Extract the [x, y] coordinate from the center of the cell holding the provided text.  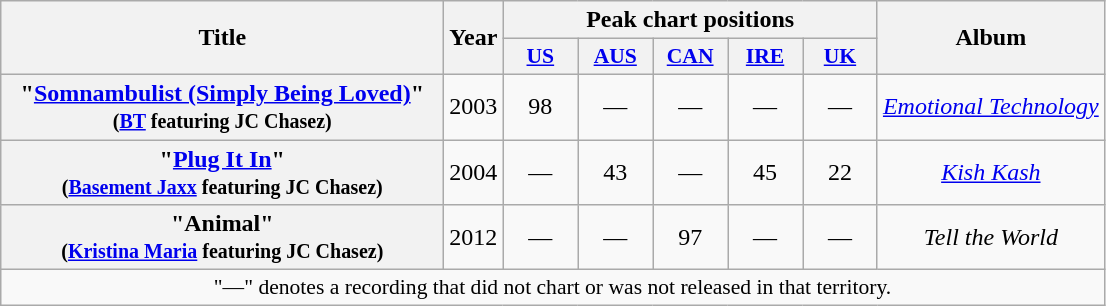
2012 [474, 238]
Year [474, 38]
IRE [766, 57]
98 [540, 106]
Peak chart positions [690, 20]
Emotional Technology [990, 106]
2004 [474, 172]
Tell the World [990, 238]
UK [840, 57]
Kish Kash [990, 172]
45 [766, 172]
22 [840, 172]
Title [222, 38]
43 [616, 172]
"—" denotes a recording that did not chart or was not released in that territory. [552, 288]
Album [990, 38]
US [540, 57]
2003 [474, 106]
"Animal"(Kristina Maria featuring JC Chasez) [222, 238]
97 [690, 238]
CAN [690, 57]
"Somnambulist (Simply Being Loved)" (BT featuring JC Chasez) [222, 106]
"Plug It In" (Basement Jaxx featuring JC Chasez) [222, 172]
AUS [616, 57]
